Extract the [x, y] coordinate from the center of the cell holding the provided text.  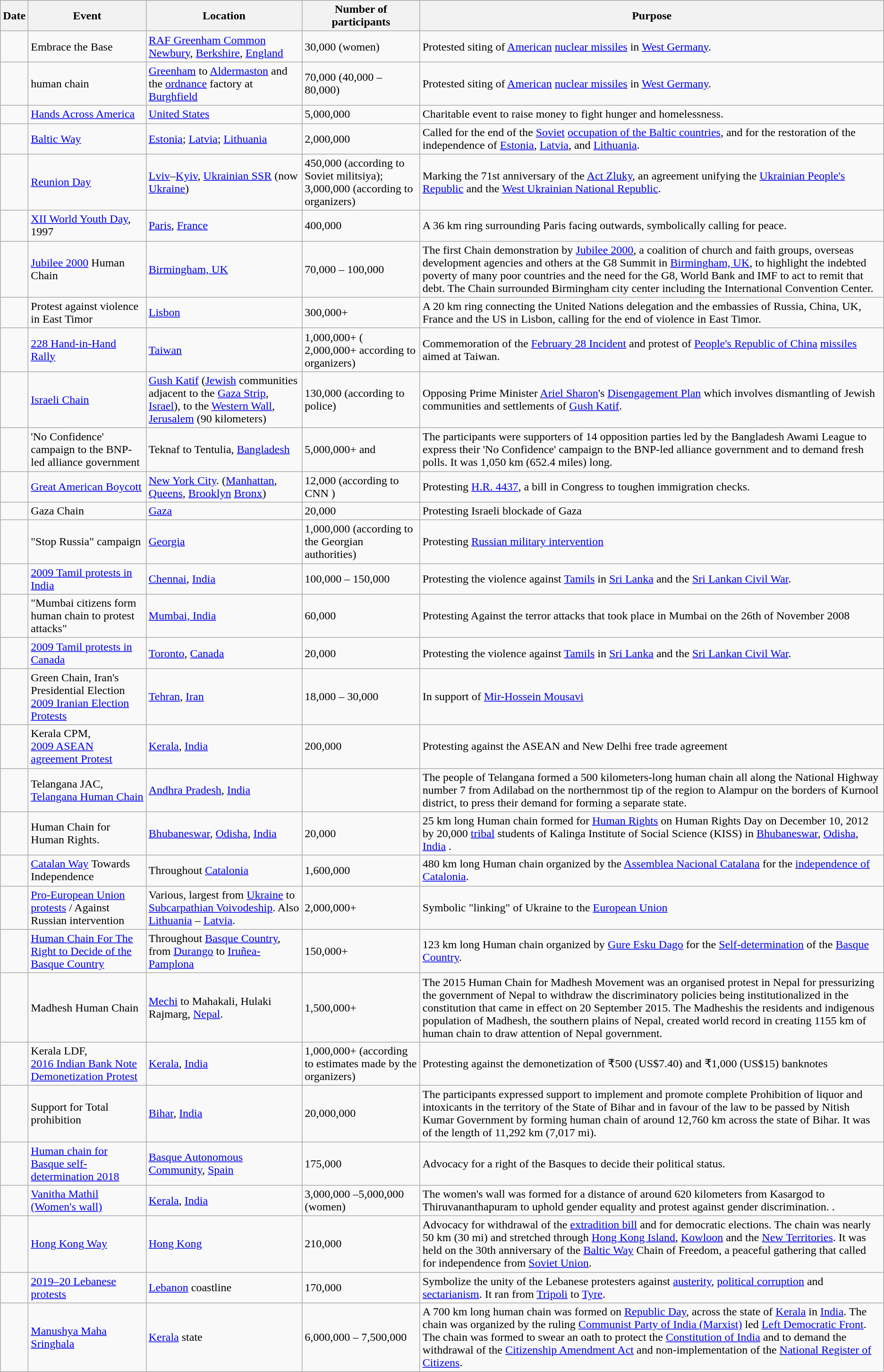
Throughout Catalonia [224, 870]
12,000 (according to CNN ) [361, 487]
Protesting against the ASEAN and New Delhi free trade agreement [652, 746]
Symbolize the unity of the Lebanese protesters against austerity, political corruption and sectarianism. It ran from Tripoli to Tyre. [652, 1288]
"Stop Russia" campaign [87, 542]
70,000 (40,000 – 80,000) [361, 84]
Protest against violence in East Timor [87, 313]
RAF Greenham Common Newbury, Berkshire, England [224, 46]
'No Confidence' campaign to the BNP-led alliance government [87, 449]
228 Hand-in-Hand Rally [87, 350]
human chain [87, 84]
Paris, France [224, 226]
1,000,000+ ( 2,000,000+ according to organizers) [361, 350]
100,000 – 150,000 [361, 579]
Manushya Maha Sringhala [87, 1338]
Bihar, India [224, 1113]
Human Chain For The Right to Decide of the Basque Country [87, 951]
Gush Katif (Jewish communities adjacent to the Gaza Strip, Israel), to the Western Wall, Jerusalem (90 kilometers) [224, 400]
Number of participants [361, 16]
2,000,000+ [361, 908]
A 36 km ring surrounding Paris facing outwards, symbolically calling for peace. [652, 226]
Gaza [224, 511]
Tehran, Iran [224, 696]
123 km long Human chain organized by Gure Esku Dago for the Self-determination of the Basque Country. [652, 951]
6,000,000 – 7,500,000 [361, 1338]
Human Chain for Human Rights. [87, 833]
20,000,000 [361, 1113]
Baltic Way [87, 139]
Event [87, 16]
Location [224, 16]
Pro-European Union protests / Against Russian intervention [87, 908]
Kerala state [224, 1338]
Protesting Against the terror attacks that took place in Mumbai on the 26th of November 2008 [652, 616]
Lebanon coastline [224, 1288]
5,000,000 [361, 114]
Madhesh Human Chain [87, 1007]
Hong Kong Way [87, 1244]
Protesting Russian military intervention [652, 542]
1,000,000+ (according to estimates made by the organizers) [361, 1063]
170,000 [361, 1288]
Date [14, 16]
30,000 (women) [361, 46]
Gaza Chain [87, 511]
2019–20 Lebanese protests [87, 1288]
1,000,000 (according to the Georgian authorities) [361, 542]
450,000 (according to Soviet militsiya); 3,000,000 (according to organizers) [361, 182]
130,000 (according to police) [361, 400]
Bhubaneswar, Odisha, India [224, 833]
Jubilee 2000 Human Chain [87, 269]
400,000 [361, 226]
New York City. (Manhattan, Queens, Brooklyn Bronx) [224, 487]
300,000+ [361, 313]
1,500,000+ [361, 1007]
1,600,000 [361, 870]
Opposing Prime Minister Ariel Sharon's Disengagement Plan which involves dismantling of Jewish communities and settlements of Gush Katif. [652, 400]
Estonia; Latvia; Lithuania [224, 139]
Protesting H.R. 4437, a bill in Congress to toughen immigration checks. [652, 487]
Symbolic "linking" of Ukraine to the European Union [652, 908]
Taiwan [224, 350]
Purpose [652, 16]
Basque Autonomous Community, Spain [224, 1163]
2009 Tamil protests in India [87, 579]
Called for the end of the Soviet occupation of the Baltic countries, and for the restoration of the independence of Estonia, Latvia, and Lithuania. [652, 139]
Green Chain, Iran's Presidential Election2009 Iranian Election Protests [87, 696]
480 km long Human chain organized by the Assemblea Nacional Catalana for the independence of Catalonia. [652, 870]
Lisbon [224, 313]
18,000 – 30,000 [361, 696]
Vanitha Mathil (Women's wall) [87, 1201]
Protesting Israeli blockade of Gaza [652, 511]
Chennai, India [224, 579]
Kerala LDF, 2016 Indian Bank Note Demonetization Protest [87, 1063]
Toronto, Canada [224, 653]
Andhra Pradesh, India [224, 790]
XII World Youth Day, 1997 [87, 226]
Mechi to Mahakali, Hulaki Rajmarg, Nepal. [224, 1007]
Protesting against the demonetization of ₹500 (US$7.40) and ₹1,000 (US$15) banknotes [652, 1063]
Kerala CPM, 2009 ASEAN agreement Protest [87, 746]
Israeli Chain [87, 400]
150,000+ [361, 951]
Various, largest from Ukraine to Subcarpathian Voivodeship. Also Lithuania – Latvia. [224, 908]
70,000 – 100,000 [361, 269]
5,000,000+ and [361, 449]
200,000 [361, 746]
United States [224, 114]
Birmingham, UK [224, 269]
Lviv–Kyiv, Ukrainian SSR (now Ukraine) [224, 182]
Embrace the Base [87, 46]
"Mumbai citizens form human chain to protest attacks" [87, 616]
Charitable event to raise money to fight hunger and homelessness. [652, 114]
Teknaf to Tentulia, Bangladesh [224, 449]
60,000 [361, 616]
Great American Boycott [87, 487]
Reunion Day [87, 182]
2009 Tamil protests in Canada [87, 653]
Catalan Way Towards Independence [87, 870]
Commemoration of the February 28 Incident and protest of People's Republic of China missiles aimed at Taiwan. [652, 350]
Hong Kong [224, 1244]
Marking the 71st anniversary of the Act Zluky, an agreement unifying the Ukrainian People's Republic and the West Ukrainian National Republic. [652, 182]
Hands Across America [87, 114]
175,000 [361, 1163]
Advocacy for a right of the Basques to decide their political status. [652, 1163]
Support for Total prohibition [87, 1113]
2,000,000 [361, 139]
Mumbai, India [224, 616]
3,000,000 –5,000,000 (women) [361, 1201]
Georgia [224, 542]
Greenham to Aldermaston and the ordnance factory at Burghfield [224, 84]
In support of Mir-Hossein Mousavi [652, 696]
210,000 [361, 1244]
Human chain for Basque self-determination 2018 [87, 1163]
Telangana JAC, Telangana Human Chain [87, 790]
Throughout Basque Country, from Durango to Iruñea-Pamplona [224, 951]
